For the text-containing cell, return its midpoint in [X, Y] coordinate format. 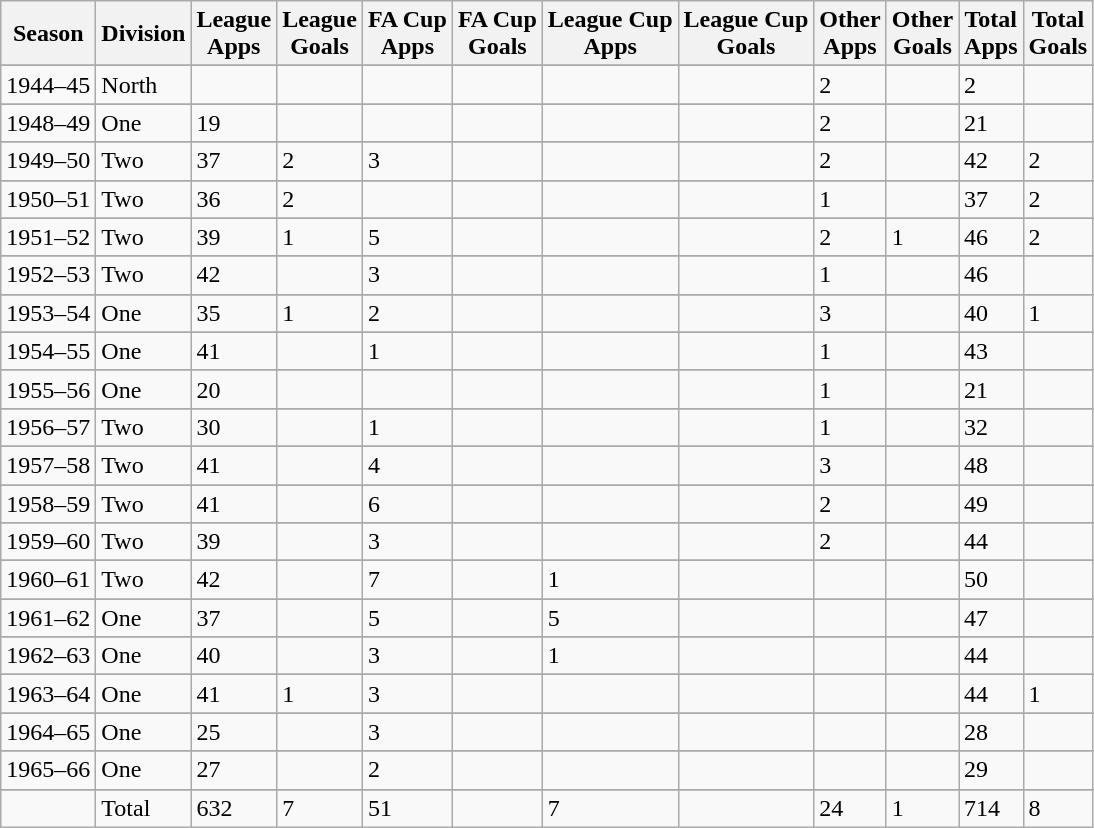
1951–52 [48, 237]
28 [991, 732]
FA CupGoals [497, 34]
1961–62 [48, 618]
1955–56 [48, 389]
Season [48, 34]
43 [991, 351]
4 [407, 465]
North [144, 85]
TotalApps [991, 34]
32 [991, 427]
27 [234, 770]
1957–58 [48, 465]
1948–49 [48, 123]
49 [991, 503]
35 [234, 313]
19 [234, 123]
1964–65 [48, 732]
LeagueApps [234, 34]
1963–64 [48, 694]
36 [234, 199]
Total [144, 808]
OtherApps [850, 34]
League CupApps [610, 34]
1949–50 [48, 161]
FA CupApps [407, 34]
29 [991, 770]
20 [234, 389]
714 [991, 808]
8 [1058, 808]
48 [991, 465]
6 [407, 503]
OtherGoals [922, 34]
LeagueGoals [320, 34]
1950–51 [48, 199]
1959–60 [48, 542]
1960–61 [48, 580]
1956–57 [48, 427]
24 [850, 808]
1965–66 [48, 770]
30 [234, 427]
TotalGoals [1058, 34]
632 [234, 808]
1952–53 [48, 275]
Division [144, 34]
1953–54 [48, 313]
1962–63 [48, 656]
1954–55 [48, 351]
25 [234, 732]
47 [991, 618]
50 [991, 580]
League CupGoals [746, 34]
51 [407, 808]
1958–59 [48, 503]
1944–45 [48, 85]
